Search for the cell housing the specified text and yield its (X, Y) center coordinate. 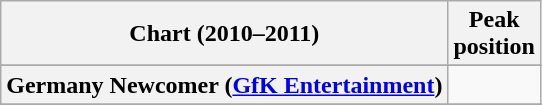
Chart (2010–2011) (224, 34)
Peakposition (494, 34)
Germany Newcomer (GfK Entertainment) (224, 85)
